Return (x, y) of the center of cell containing provided text 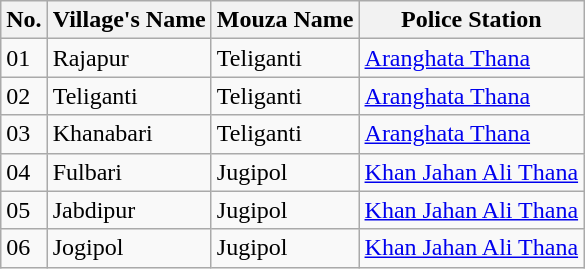
Rajapur (129, 58)
01 (24, 58)
Jogipol (129, 248)
02 (24, 96)
Fulbari (129, 172)
05 (24, 210)
No. (24, 20)
Police Station (472, 20)
Jabdipur (129, 210)
Mouza Name (285, 20)
03 (24, 134)
Khanabari (129, 134)
04 (24, 172)
06 (24, 248)
Village's Name (129, 20)
